Scan for the cell matching the given text and deliver its (X, Y) coordinate at center. 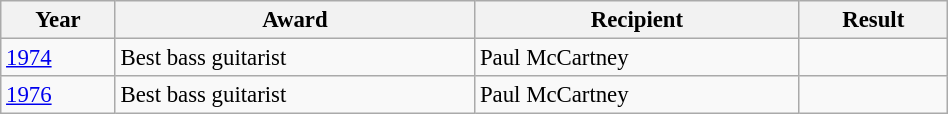
1976 (58, 95)
Result (873, 20)
Award (294, 20)
1974 (58, 58)
Year (58, 20)
Recipient (638, 20)
